Identify which cell holds the provided text, then report its [x, y] central coordinate. 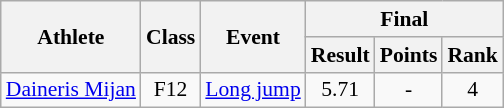
4 [472, 90]
Long jump [252, 90]
Rank [472, 55]
Final [404, 19]
5.71 [340, 90]
F12 [170, 90]
Daineris Mijan [71, 90]
Event [252, 36]
- [409, 90]
Result [340, 55]
Athlete [71, 36]
Class [170, 36]
Points [409, 55]
